From the cell containing the given text, extract its center point as (x, y) coordinate. 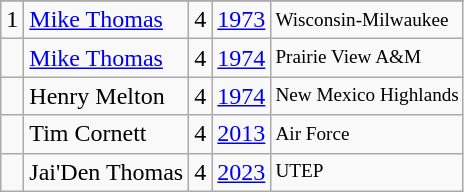
UTEP (368, 172)
1973 (242, 20)
2023 (242, 172)
1 (12, 20)
Air Force (368, 134)
Tim Cornett (106, 134)
2013 (242, 134)
Prairie View A&M (368, 58)
Wisconsin-Milwaukee (368, 20)
Jai'Den Thomas (106, 172)
New Mexico Highlands (368, 96)
Henry Melton (106, 96)
